Find where the given text appears and provide that cell's center as (x, y) coordinate. 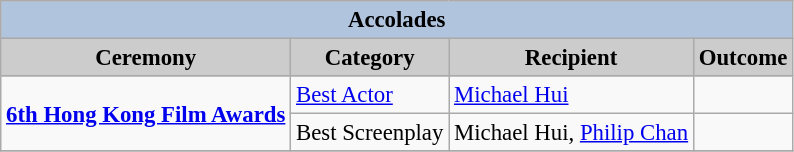
Michael Hui, Philip Chan (572, 133)
Recipient (572, 58)
Michael Hui (572, 95)
Best Screenplay (370, 133)
6th Hong Kong Film Awards (146, 114)
Category (370, 58)
Accolades (397, 20)
Best Actor (370, 95)
Outcome (742, 58)
Ceremony (146, 58)
